Detect which cell encompasses the target text, then output its (X, Y) center coordinate. 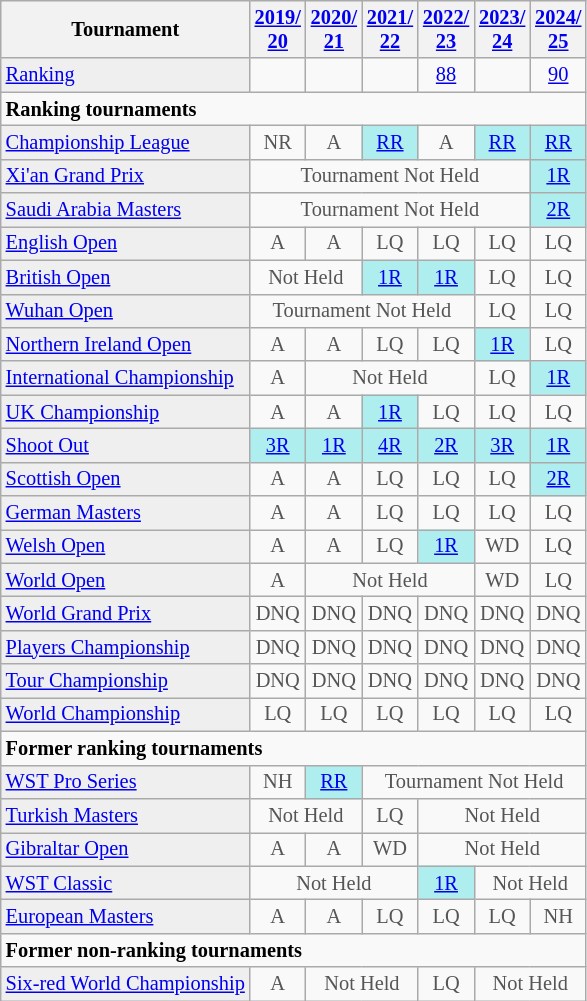
Scottish Open (126, 479)
Northern Ireland Open (126, 344)
Gibraltar Open (126, 849)
Tournament (126, 29)
Former non-ranking tournaments (294, 950)
Tour Championship (126, 681)
Wuhan Open (126, 311)
English Open (126, 243)
Players Championship (126, 647)
Saudi Arabia Masters (126, 210)
Six-red World Championship (126, 984)
2023/24 (502, 29)
NR (278, 142)
2021/22 (390, 29)
2024/25 (558, 29)
German Masters (126, 513)
Shoot Out (126, 445)
Turkish Masters (126, 815)
Former ranking tournaments (294, 748)
2020/21 (334, 29)
UK Championship (126, 412)
2019/20 (278, 29)
Championship League (126, 142)
2022/23 (446, 29)
World Championship (126, 714)
WST Pro Series (126, 782)
World Grand Prix (126, 613)
Ranking (126, 75)
British Open (126, 277)
4R (390, 445)
Welsh Open (126, 546)
Xi'an Grand Prix (126, 176)
European Masters (126, 916)
Ranking tournaments (294, 109)
WST Classic (126, 883)
World Open (126, 580)
88 (446, 75)
90 (558, 75)
International Championship (126, 378)
